Identify which cell holds the provided text, then report its (x, y) central coordinate. 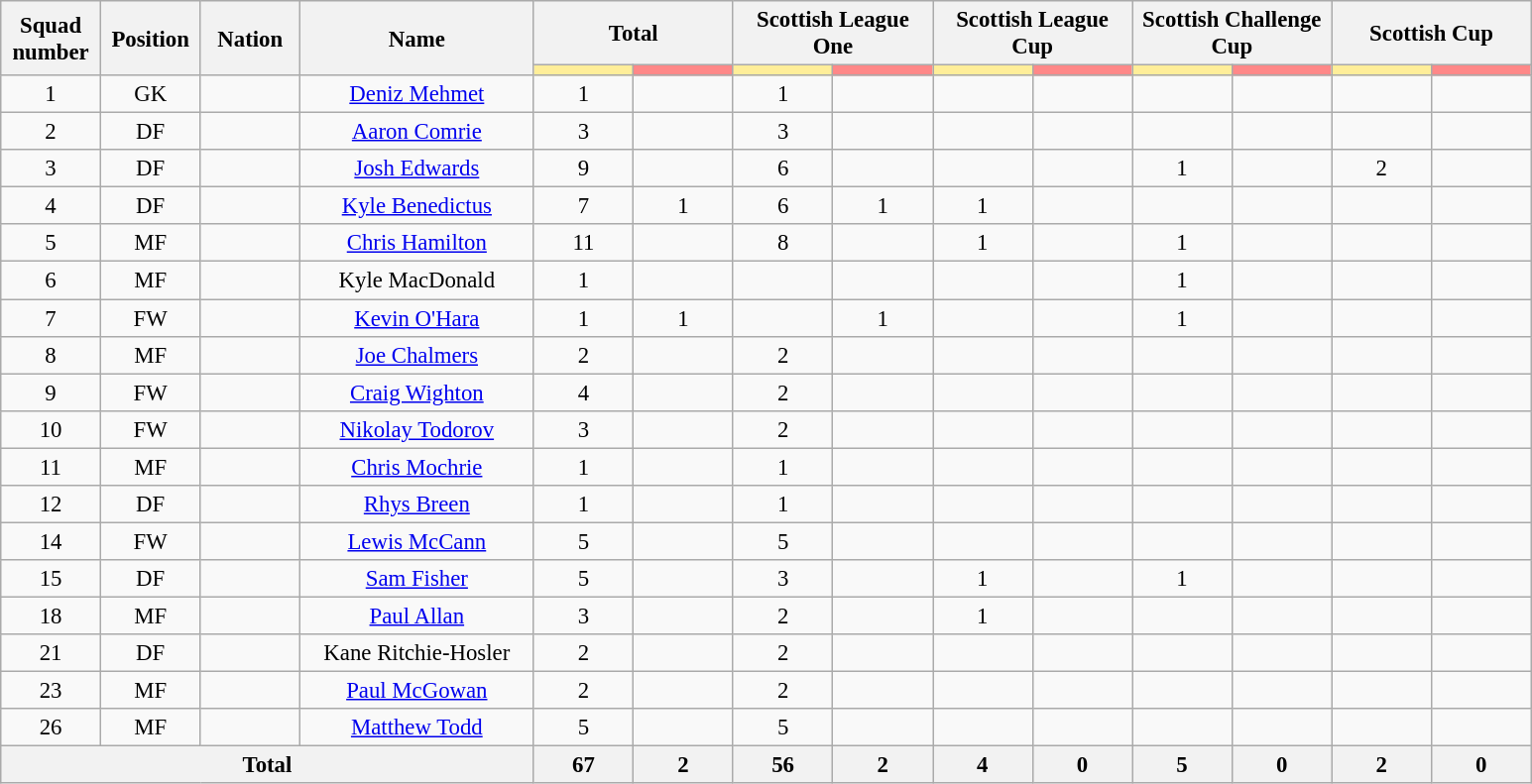
Chris Mochrie (417, 467)
15 (52, 579)
Nikolay Todorov (417, 429)
GK (151, 94)
Rhys Breen (417, 504)
21 (52, 653)
Sam Fisher (417, 579)
12 (52, 504)
18 (52, 616)
Scottish Cup (1432, 34)
Kane Ritchie-Hosler (417, 653)
56 (783, 765)
Squad number (52, 38)
Josh Edwards (417, 168)
Scottish League Cup (1031, 34)
Paul McGowan (417, 691)
Lewis McCann (417, 541)
Name (417, 38)
Joe Chalmers (417, 355)
26 (52, 728)
10 (52, 429)
Paul Allan (417, 616)
23 (52, 691)
Craig Wighton (417, 392)
Scottish League One (833, 34)
Deniz Mehmet (417, 94)
14 (52, 541)
Position (151, 38)
Kevin O'Hara (417, 318)
67 (583, 765)
Matthew Todd (417, 728)
Kyle MacDonald (417, 280)
Kyle Benedictus (417, 206)
Aaron Comrie (417, 132)
Scottish Challenge Cup (1232, 34)
Chris Hamilton (417, 243)
Nation (250, 38)
